Identify which cell holds the provided text, then report its (X, Y) central coordinate. 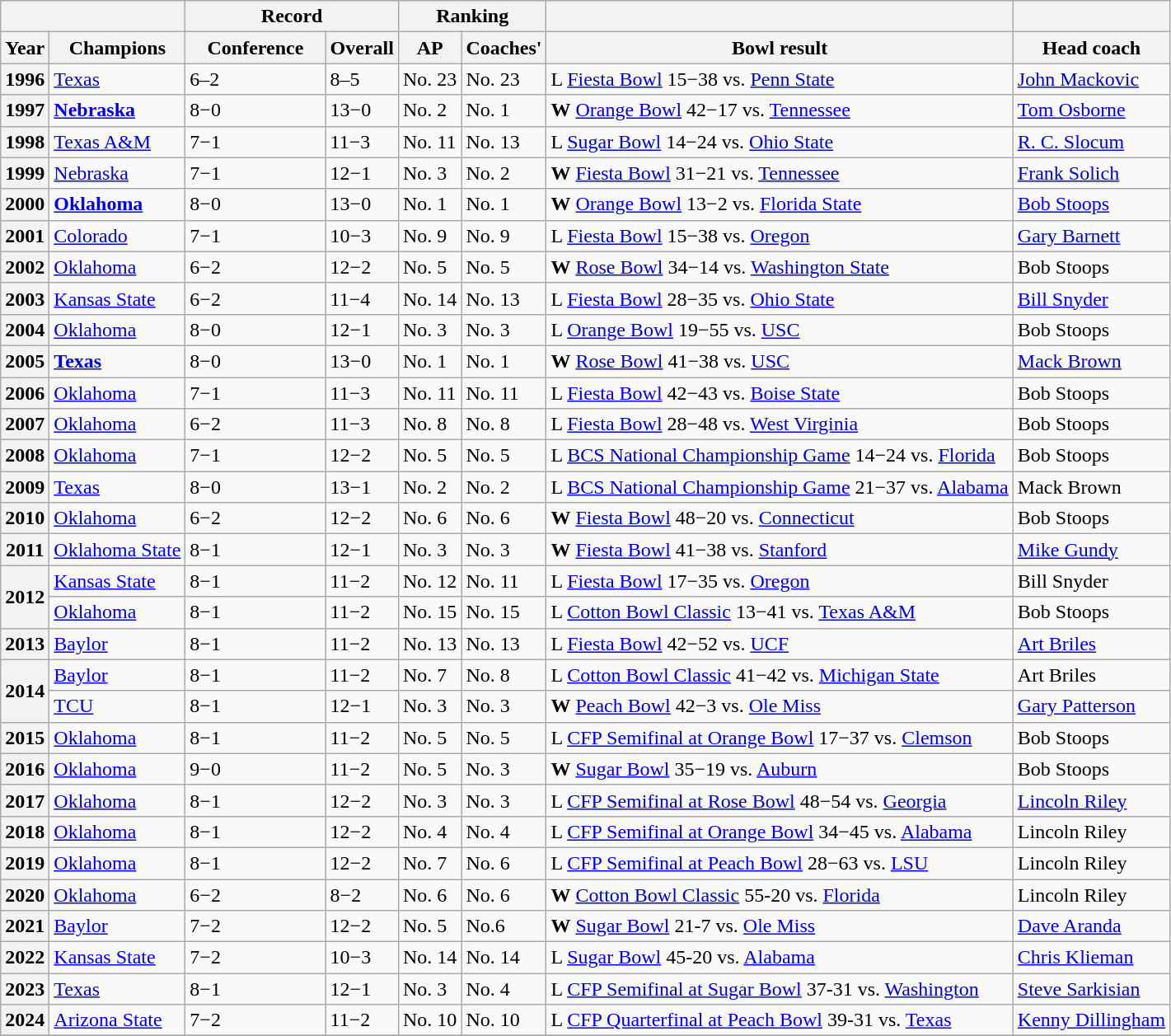
Coaches' (504, 48)
2003 (25, 298)
11−4 (362, 298)
2009 (25, 487)
1996 (25, 79)
Record (292, 16)
Head coach (1091, 48)
2001 (25, 236)
2019 (25, 863)
1997 (25, 110)
W Fiesta Bowl 48−20 vs. Connecticut (780, 518)
L Fiesta Bowl 42−52 vs. UCF (780, 644)
2021 (25, 926)
L Fiesta Bowl 42−43 vs. Boise State (780, 393)
L Fiesta Bowl 15−38 vs. Penn State (780, 79)
2000 (25, 204)
L CFP Quarterfinal at Peach Bowl 39-31 vs. Texas (780, 1020)
2023 (25, 989)
8–5 (362, 79)
2006 (25, 393)
No. 12 (429, 581)
L CFP Semifinal at Rose Bowl 48−54 vs. Georgia (780, 800)
Year (25, 48)
W Sugar Bowl 35−19 vs. Auburn (780, 769)
W Fiesta Bowl 41−38 vs. Stanford (780, 550)
L Fiesta Bowl 15−38 vs. Oregon (780, 236)
TCU (117, 706)
L CFP Semifinal at Sugar Bowl 37-31 vs. Washington (780, 989)
1999 (25, 173)
W Peach Bowl 42−3 vs. Ole Miss (780, 706)
Champions (117, 48)
2017 (25, 800)
Oklahoma State (117, 550)
L Sugar Bowl 14−24 vs. Ohio State (780, 142)
W Orange Bowl 42−17 vs. Tennessee (780, 110)
W Rose Bowl 34−14 vs. Washington State (780, 267)
2018 (25, 832)
L Fiesta Bowl 28−48 vs. West Virginia (780, 424)
W Cotton Bowl Classic 55-20 vs. Florida (780, 894)
L Fiesta Bowl 28−35 vs. Ohio State (780, 298)
L Cotton Bowl Classic 41−42 vs. Michigan State (780, 675)
W Fiesta Bowl 31−21 vs. Tennessee (780, 173)
Ranking (471, 16)
2010 (25, 518)
8−2 (362, 894)
No.6 (504, 926)
2016 (25, 769)
2015 (25, 738)
L CFP Semifinal at Orange Bowl 17−37 vs. Clemson (780, 738)
Frank Solich (1091, 173)
Tom Osborne (1091, 110)
Gary Patterson (1091, 706)
2004 (25, 330)
Kenny Dillingham (1091, 1020)
2024 (25, 1020)
2005 (25, 361)
L CFP Semifinal at Orange Bowl 34−45 vs. Alabama (780, 832)
W Orange Bowl 13−2 vs. Florida State (780, 204)
Bowl result (780, 48)
Conference (255, 48)
6–2 (255, 79)
1998 (25, 142)
Mike Gundy (1091, 550)
2020 (25, 894)
L CFP Semifinal at Peach Bowl 28−63 vs. LSU (780, 863)
2007 (25, 424)
L BCS National Championship Game 21−37 vs. Alabama (780, 487)
Chris Klieman (1091, 958)
Overall (362, 48)
L Orange Bowl 19−55 vs. USC (780, 330)
W Sugar Bowl 21-7 vs. Ole Miss (780, 926)
13−1 (362, 487)
John Mackovic (1091, 79)
2012 (25, 597)
AP (429, 48)
2008 (25, 456)
Texas A&M (117, 142)
Steve Sarkisian (1091, 989)
Colorado (117, 236)
2011 (25, 550)
L Fiesta Bowl 17−35 vs. Oregon (780, 581)
L Cotton Bowl Classic 13−41 vs. Texas A&M (780, 612)
2002 (25, 267)
2014 (25, 691)
9−0 (255, 769)
2013 (25, 644)
2022 (25, 958)
L BCS National Championship Game 14−24 vs. Florida (780, 456)
Dave Aranda (1091, 926)
L Sugar Bowl 45-20 vs. Alabama (780, 958)
R. C. Slocum (1091, 142)
W Rose Bowl 41−38 vs. USC (780, 361)
Arizona State (117, 1020)
Gary Barnett (1091, 236)
